Find where the given text appears and provide that cell's center as (X, Y) coordinate. 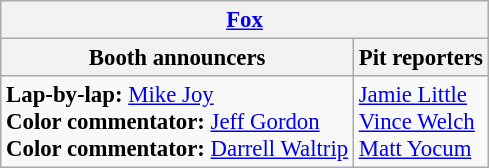
Fox (245, 20)
Pit reporters (420, 58)
Lap-by-lap: Mike JoyColor commentator: Jeff GordonColor commentator: Darrell Waltrip (178, 122)
Booth announcers (178, 58)
Jamie LittleVince WelchMatt Yocum (420, 122)
